Determine the (x, y) coordinate at the center of the cell enclosing the given text.  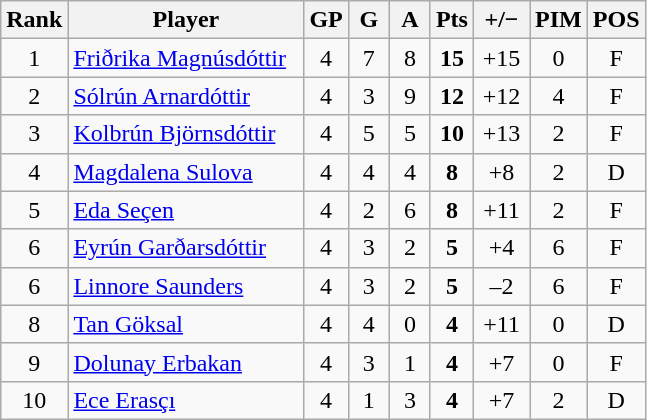
12 (452, 96)
Eyrún Garðarsdóttir (186, 248)
15 (452, 58)
+13 (501, 134)
Player (186, 20)
Linnore Saunders (186, 286)
+4 (501, 248)
Tan Göksal (186, 324)
Dolunay Erbakan (186, 362)
Eda Seçen (186, 210)
+/− (501, 20)
G (368, 20)
Pts (452, 20)
A (410, 20)
Sólrún Arnardóttir (186, 96)
Rank (34, 20)
POS (616, 20)
–2 (501, 286)
+8 (501, 172)
Magdalena Sulova (186, 172)
+12 (501, 96)
GP (326, 20)
Friðrika Magnúsdóttir (186, 58)
PIM (559, 20)
Kolbrún Björnsdóttir (186, 134)
+15 (501, 58)
7 (368, 58)
Ece Erasçı (186, 400)
